Return (X, Y) of the center of cell containing provided text 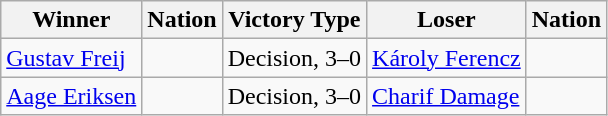
Charif Damage (447, 96)
Loser (447, 20)
Gustav Freij (72, 58)
Károly Ferencz (447, 58)
Victory Type (294, 20)
Winner (72, 20)
Aage Eriksen (72, 96)
